Determine the [x, y] coordinate at the center of the cell enclosing the given text.  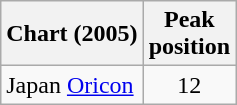
Japan Oricon [72, 85]
Peakposition [189, 34]
Chart (2005) [72, 34]
12 [189, 85]
